Provide the (x, y) coordinate of the cell's center where the given text is located.  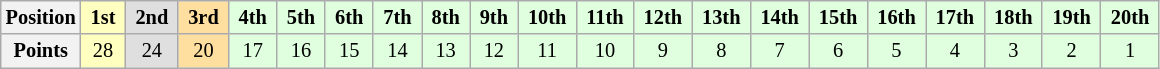
10 (604, 51)
12th (663, 17)
18th (1013, 17)
28 (104, 51)
9 (663, 51)
6th (349, 17)
1 (1130, 51)
16th (896, 17)
13th (721, 17)
20 (203, 51)
14th (779, 17)
16 (301, 51)
15th (838, 17)
19th (1071, 17)
14 (397, 51)
3 (1013, 51)
11th (604, 17)
8th (446, 17)
Points (41, 51)
5 (896, 51)
9th (494, 17)
20th (1130, 17)
8 (721, 51)
4th (253, 17)
2 (1071, 51)
5th (301, 17)
17 (253, 51)
Position (41, 17)
11 (547, 51)
4 (955, 51)
15 (349, 51)
1st (104, 17)
3rd (203, 17)
17th (955, 17)
6 (838, 51)
24 (152, 51)
12 (494, 51)
7th (397, 17)
2nd (152, 17)
7 (779, 51)
13 (446, 51)
10th (547, 17)
